For the text-containing cell, return its midpoint in (x, y) coordinate format. 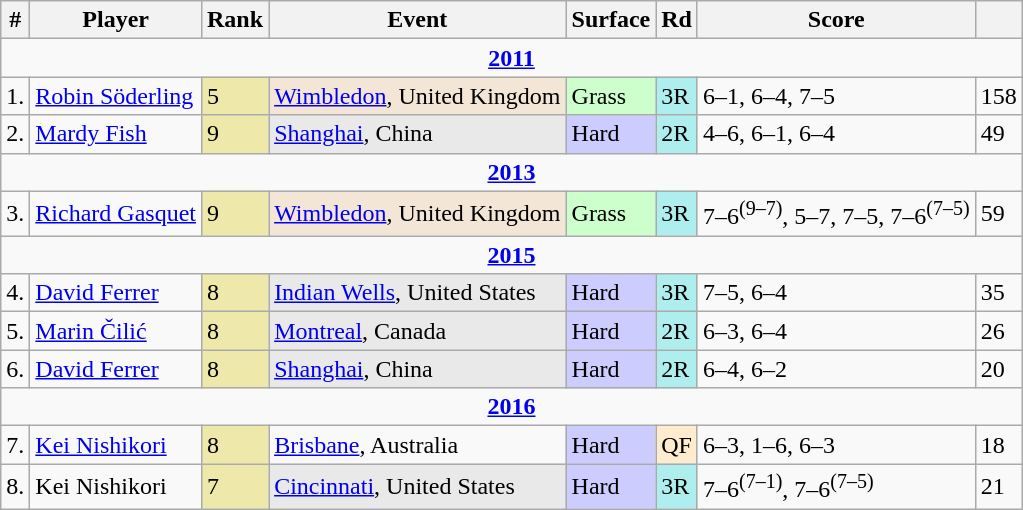
7–6(9–7), 5–7, 7–5, 7–6(7–5) (836, 214)
4. (16, 293)
3. (16, 214)
QF (677, 445)
Marin Čilić (116, 331)
7–5, 6–4 (836, 293)
Brisbane, Australia (418, 445)
7–6(7–1), 7–6(7–5) (836, 486)
7. (16, 445)
18 (998, 445)
21 (998, 486)
Surface (611, 20)
Richard Gasquet (116, 214)
2013 (512, 172)
158 (998, 96)
2011 (512, 58)
# (16, 20)
26 (998, 331)
Rd (677, 20)
59 (998, 214)
5 (234, 96)
6–3, 1–6, 6–3 (836, 445)
35 (998, 293)
1. (16, 96)
Cincinnati, United States (418, 486)
6–4, 6–2 (836, 369)
5. (16, 331)
Mardy Fish (116, 134)
7 (234, 486)
6–3, 6–4 (836, 331)
Robin Söderling (116, 96)
Montreal, Canada (418, 331)
49 (998, 134)
4–6, 6–1, 6–4 (836, 134)
6. (16, 369)
Indian Wells, United States (418, 293)
2015 (512, 255)
2. (16, 134)
20 (998, 369)
2016 (512, 407)
8. (16, 486)
Rank (234, 20)
Player (116, 20)
6–1, 6–4, 7–5 (836, 96)
Event (418, 20)
Score (836, 20)
